From the cell containing the given text, extract its center point as [X, Y] coordinate. 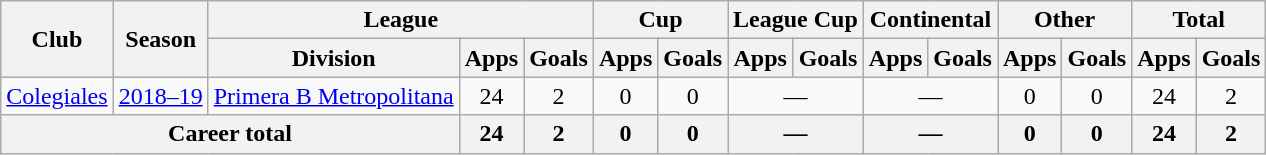
Other [1065, 20]
League [400, 20]
Club [57, 39]
Total [1199, 20]
League Cup [796, 20]
2018–19 [160, 96]
Career total [230, 134]
Season [160, 39]
Continental [930, 20]
Primera B Metropolitana [334, 96]
Division [334, 58]
Cup [660, 20]
Colegiales [57, 96]
